Pinpoint the cell where the given text exists, returning its (X, Y) midpoint coordinate. 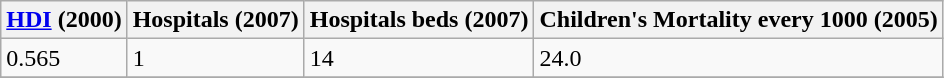
Hospitals (2007) (216, 20)
HDI (2000) (64, 20)
1 (216, 58)
14 (419, 58)
24.0 (738, 58)
Children's Mortality every 1000 (2005) (738, 20)
Hospitals beds (2007) (419, 20)
0.565 (64, 58)
